Output the [x, y] coordinate of the center of the cell containing the given text.  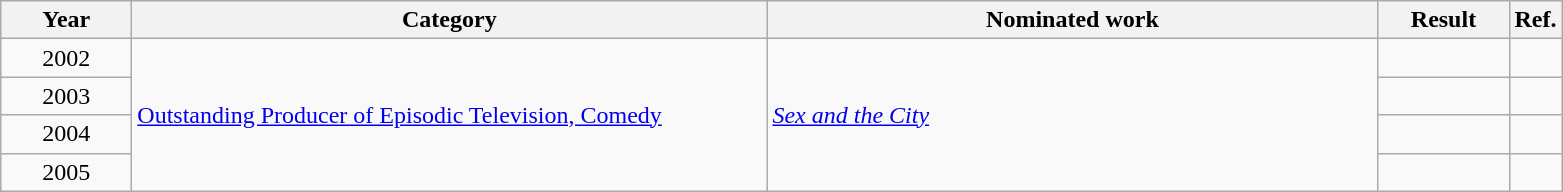
2003 [66, 96]
2005 [66, 172]
Outstanding Producer of Episodic Television, Comedy [450, 115]
Sex and the City [1072, 115]
Category [450, 20]
Ref. [1536, 20]
Nominated work [1072, 20]
2004 [66, 134]
Year [66, 20]
Result [1444, 20]
2002 [66, 58]
